From the cell containing the given text, extract its center point as (X, Y) coordinate. 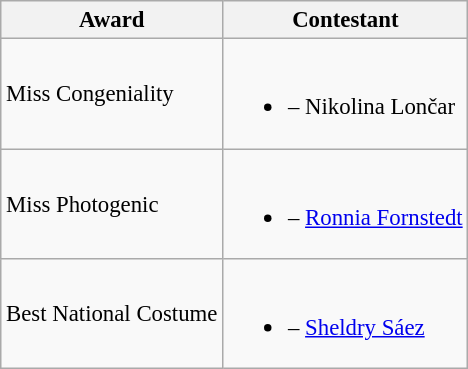
Miss Congeniality (112, 94)
Award (112, 20)
Miss Photogenic (112, 204)
– Nikolina Lončar (346, 94)
– Sheldry Sáez (346, 314)
– Ronnia Fornstedt (346, 204)
Contestant (346, 20)
Best National Costume (112, 314)
